Output the (X, Y) coordinate of the center of the cell containing the given text.  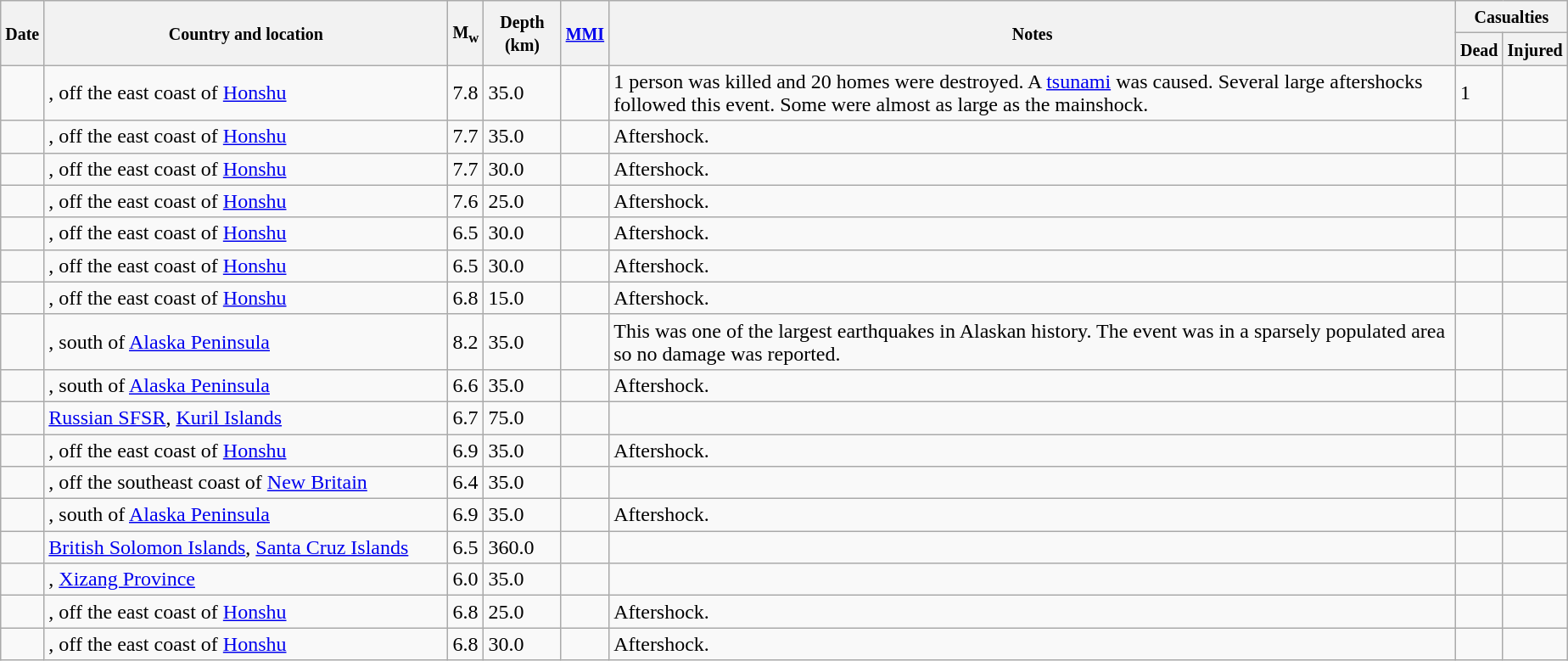
Notes (1033, 33)
, Xizang Province (246, 580)
Depth (km) (523, 33)
6.4 (466, 483)
British Solomon Islands, Santa Cruz Islands (246, 547)
Country and location (246, 33)
1 (1479, 93)
8.2 (466, 341)
Date (22, 33)
, off the southeast coast of New Britain (246, 483)
6.7 (466, 417)
Russian SFSR, Kuril Islands (246, 417)
6.6 (466, 385)
Casualties (1511, 17)
7.8 (466, 93)
Dead (1479, 49)
75.0 (523, 417)
Injured (1535, 49)
MMI (585, 33)
6.0 (466, 580)
Mw (466, 33)
7.6 (466, 201)
360.0 (523, 547)
This was one of the largest earthquakes in Alaskan history. The event was in a sparsely populated area so no damage was reported. (1033, 341)
15.0 (523, 298)
